Extract the [X, Y] coordinate from the center of the cell holding the provided text.  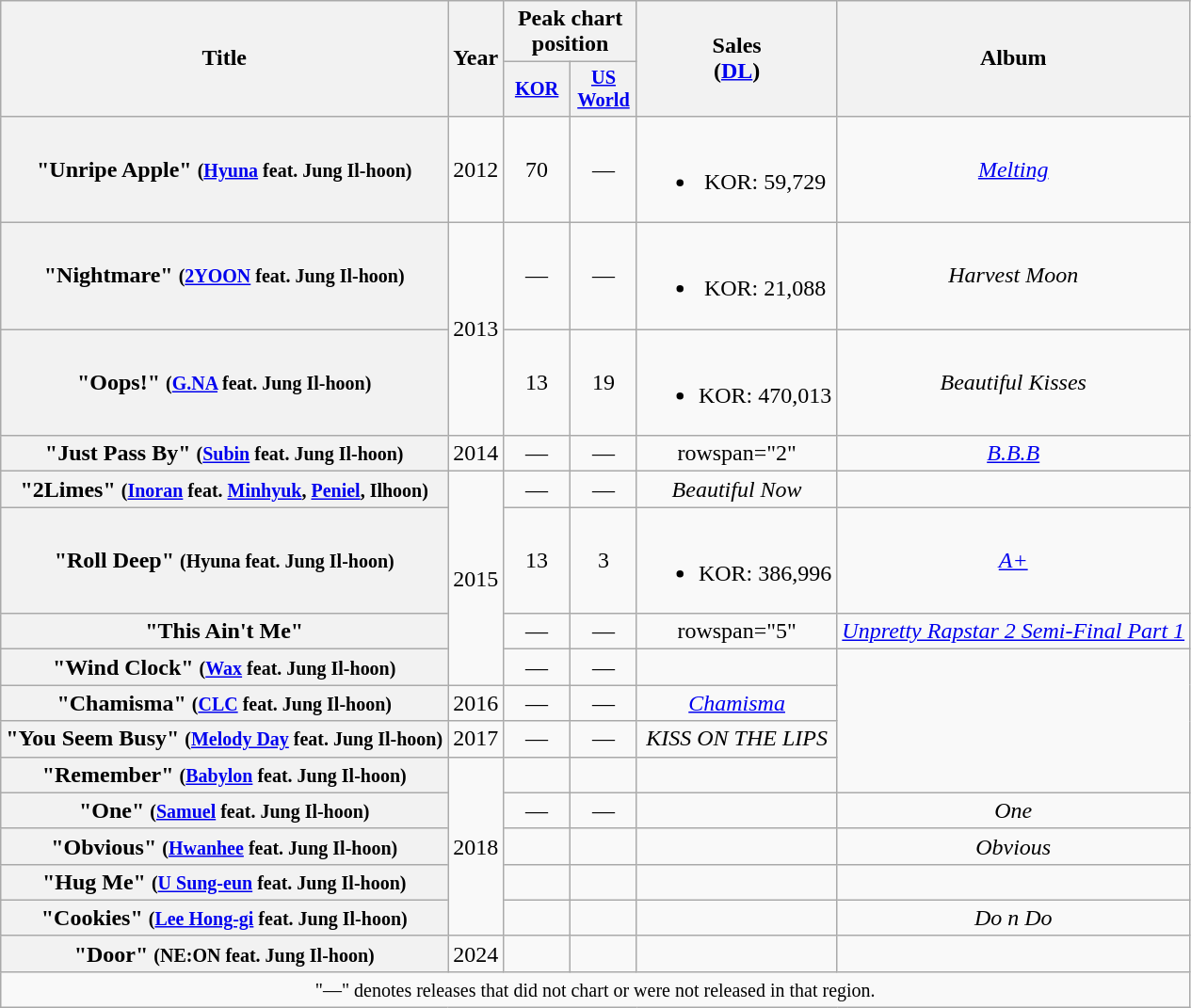
"One" (Samuel feat. Jung Il-hoon) [224, 810]
rowspan="5" [736, 632]
Album [1013, 58]
Obvious [1013, 846]
rowspan="2" [736, 454]
"This Ain't Me" [224, 632]
"2Limes" (Inoran feat. Minhyuk, Peniel, Ilhoon) [224, 489]
2018 [476, 846]
Peak chart position [571, 32]
KOR: 470,013 [736, 382]
"Door" (NE:ON feat. Jung Il-hoon) [224, 953]
2014 [476, 454]
KOR: 59,729 [736, 169]
Title [224, 58]
2012 [476, 169]
Do n Do [1013, 918]
"Obvious" (Hwanhee feat. Jung Il-hoon) [224, 846]
2013 [476, 329]
One [1013, 810]
"You Seem Busy" (Melody Day feat. Jung Il-hoon) [224, 739]
"—" denotes releases that did not chart or were not released in that region. [595, 989]
Sales(DL) [736, 58]
Beautiful Kisses [1013, 382]
B.B.B [1013, 454]
"Unripe Apple" (Hyuna feat. Jung Il-hoon) [224, 169]
KOR [537, 89]
"Roll Deep" (Hyuna feat. Jung Il-hoon) [224, 561]
Beautiful Now [736, 489]
Chamisma [736, 703]
"Just Pass By" (Subin feat. Jung Il-hoon) [224, 454]
3 [604, 561]
"Chamisma" (CLC feat. Jung Il-hoon) [224, 703]
"Oops!" (G.NA feat. Jung Il-hoon) [224, 382]
"Wind Clock" (Wax feat. Jung Il-hoon) [224, 667]
70 [537, 169]
KOR: 21,088 [736, 277]
USWorld [604, 89]
KOR: 386,996 [736, 561]
"Hug Me" (U Sung-eun feat. Jung Il-hoon) [224, 882]
"Cookies" (Lee Hong-gi feat. Jung Il-hoon) [224, 918]
A+ [1013, 561]
2015 [476, 578]
2017 [476, 739]
2016 [476, 703]
Harvest Moon [1013, 277]
Melting [1013, 169]
KISS ON THE LIPS [736, 739]
Year [476, 58]
19 [604, 382]
2024 [476, 953]
Unpretty Rapstar 2 Semi-Final Part 1 [1013, 632]
"Remember" (Babylon feat. Jung Il-hoon) [224, 775]
"Nightmare" (2YOON feat. Jung Il-hoon) [224, 277]
